Capture the cell that displays the provided text and extract its [X, Y] central coordinate. 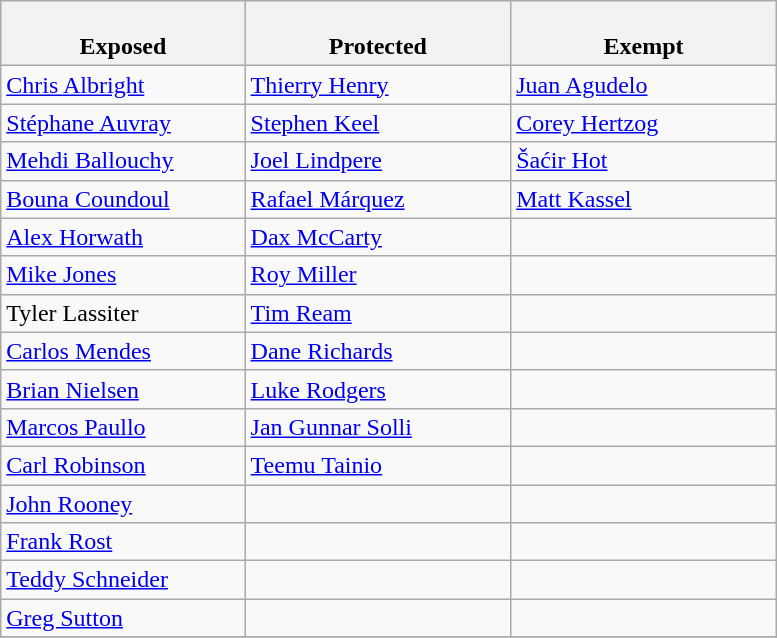
Carl Robinson [123, 465]
Tim Ream [378, 313]
Greg Sutton [123, 618]
Protected [378, 34]
Juan Agudelo [644, 85]
Dax McCarty [378, 237]
Bouna Coundoul [123, 199]
Šaćir Hot [644, 161]
Corey Hertzog [644, 123]
Frank Rost [123, 542]
Tyler Lassiter [123, 313]
Rafael Márquez [378, 199]
John Rooney [123, 503]
Stephen Keel [378, 123]
Dane Richards [378, 351]
Chris Albright [123, 85]
Brian Nielsen [123, 389]
Carlos Mendes [123, 351]
Exposed [123, 34]
Joel Lindpere [378, 161]
Teddy Schneider [123, 580]
Exempt [644, 34]
Roy Miller [378, 275]
Alex Horwath [123, 237]
Mike Jones [123, 275]
Marcos Paullo [123, 427]
Matt Kassel [644, 199]
Mehdi Ballouchy [123, 161]
Stéphane Auvray [123, 123]
Teemu Tainio [378, 465]
Thierry Henry [378, 85]
Luke Rodgers [378, 389]
Jan Gunnar Solli [378, 427]
